For the text-containing cell, return its midpoint in (X, Y) coordinate format. 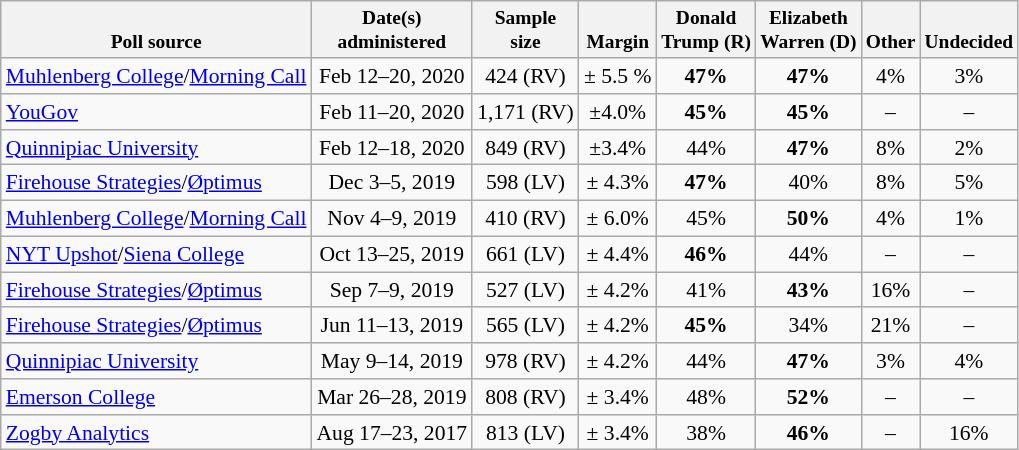
Jun 11–13, 2019 (392, 326)
± 6.0% (618, 219)
2% (969, 148)
Other (890, 30)
565 (LV) (526, 326)
849 (RV) (526, 148)
50% (808, 219)
± 4.4% (618, 254)
Dec 3–5, 2019 (392, 183)
978 (RV) (526, 361)
±4.0% (618, 112)
±3.4% (618, 148)
Emerson College (156, 397)
424 (RV) (526, 76)
Date(s)administered (392, 30)
Margin (618, 30)
Nov 4–9, 2019 (392, 219)
661 (LV) (526, 254)
Feb 12–18, 2020 (392, 148)
48% (706, 397)
43% (808, 290)
34% (808, 326)
± 3.4% (618, 397)
± 4.3% (618, 183)
41% (706, 290)
52% (808, 397)
DonaldTrump (R) (706, 30)
46% (706, 254)
16% (890, 290)
Poll source (156, 30)
1,171 (RV) (526, 112)
5% (969, 183)
Samplesize (526, 30)
527 (LV) (526, 290)
Oct 13–25, 2019 (392, 254)
YouGov (156, 112)
Feb 12–20, 2020 (392, 76)
410 (RV) (526, 219)
40% (808, 183)
21% (890, 326)
NYT Upshot/Siena College (156, 254)
± 5.5 % (618, 76)
ElizabethWarren (D) (808, 30)
Mar 26–28, 2019 (392, 397)
Feb 11–20, 2020 (392, 112)
Undecided (969, 30)
Sep 7–9, 2019 (392, 290)
1% (969, 219)
598 (LV) (526, 183)
May 9–14, 2019 (392, 361)
808 (RV) (526, 397)
